Output the [x, y] coordinate of the center of the cell containing the given text.  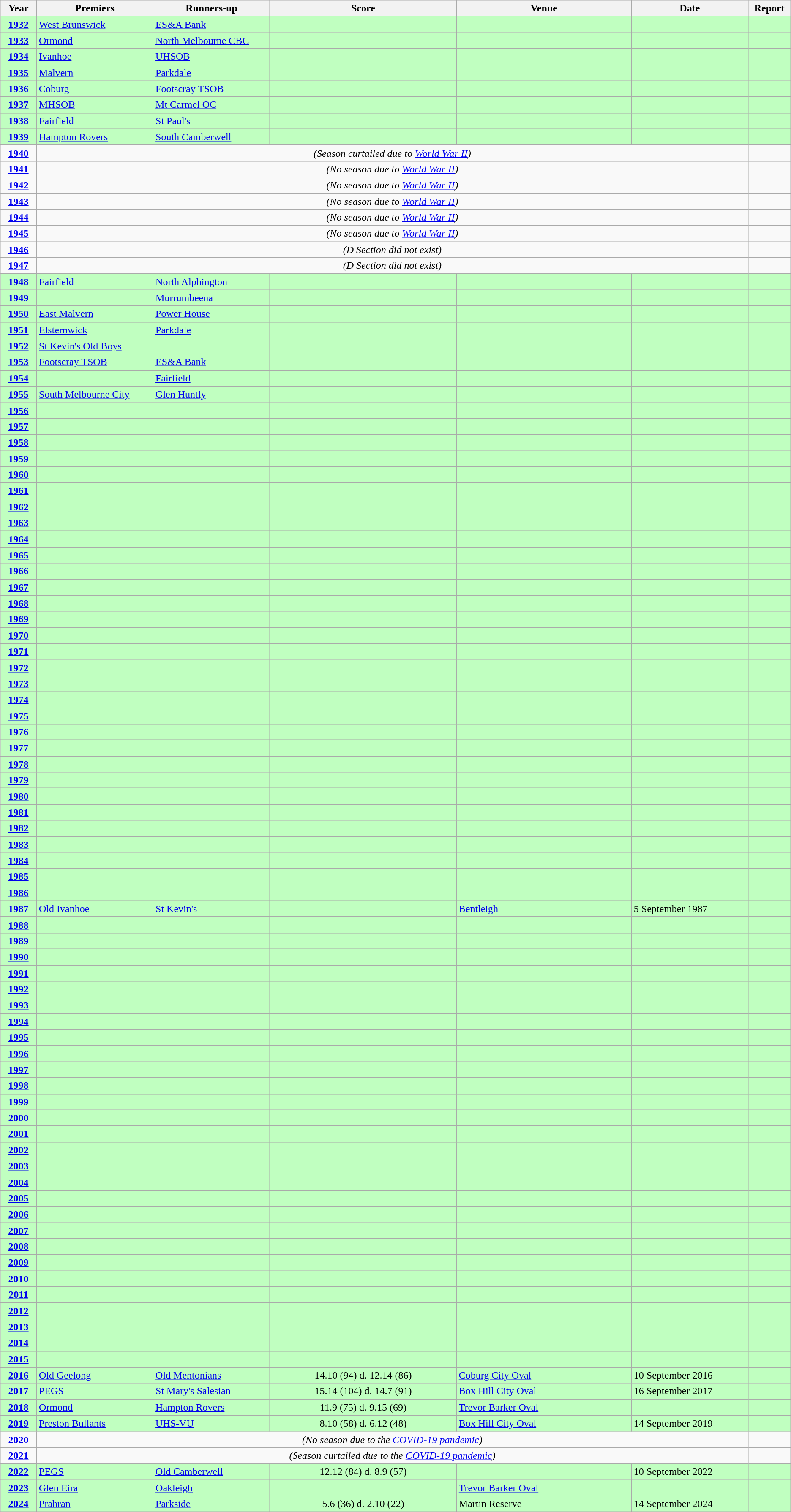
8.10 (58) d. 6.12 (48) [363, 1423]
Power House [212, 314]
1947 [19, 266]
5 September 1987 [690, 909]
Glen Huntly [212, 394]
Ivanhoe [95, 57]
1944 [19, 218]
Old Ivanhoe [95, 909]
2002 [19, 1150]
16 September 2017 [690, 1391]
1984 [19, 861]
1938 [19, 121]
Coburg City Oval [544, 1375]
1952 [19, 346]
2007 [19, 1231]
2021 [19, 1455]
1989 [19, 941]
1976 [19, 732]
Venue [544, 8]
1949 [19, 298]
1951 [19, 330]
1970 [19, 635]
1992 [19, 989]
2006 [19, 1214]
West Brunswick [95, 25]
1945 [19, 234]
2004 [19, 1182]
2024 [19, 1504]
1991 [19, 973]
1934 [19, 57]
1936 [19, 89]
1997 [19, 1070]
(Season curtailed due to the COVID-19 pandemic) [393, 1455]
Parkside [212, 1504]
1950 [19, 314]
Report [769, 8]
2011 [19, 1295]
2003 [19, 1166]
2005 [19, 1198]
St Paul's [212, 121]
1966 [19, 571]
1986 [19, 893]
1982 [19, 828]
1957 [19, 426]
1978 [19, 764]
1977 [19, 748]
2012 [19, 1311]
1975 [19, 716]
1988 [19, 925]
UHSOB [212, 57]
5.6 (36) d. 2.10 (22) [363, 1504]
Score [363, 8]
10 September 2022 [690, 1471]
1963 [19, 523]
St Kevin's [212, 909]
1973 [19, 684]
2013 [19, 1327]
St Mary's Salesian [212, 1391]
1995 [19, 1038]
1971 [19, 651]
2010 [19, 1279]
1985 [19, 877]
2014 [19, 1343]
1937 [19, 105]
North Melbourne CBC [212, 41]
2000 [19, 1118]
1967 [19, 587]
1979 [19, 780]
2015 [19, 1359]
North Alphington [212, 282]
1948 [19, 282]
1965 [19, 555]
14 September 2019 [690, 1423]
1974 [19, 700]
1993 [19, 1005]
1981 [19, 812]
2022 [19, 1471]
2020 [19, 1439]
1958 [19, 442]
1955 [19, 394]
2018 [19, 1407]
1996 [19, 1054]
Oakleigh [212, 1487]
Year [19, 8]
Coburg [95, 89]
(Season curtailed due to World War II) [393, 153]
1994 [19, 1022]
1941 [19, 169]
1946 [19, 250]
1942 [19, 185]
Elsternwick [95, 330]
2017 [19, 1391]
Martin Reserve [544, 1504]
2001 [19, 1134]
12.12 (84) d. 8.9 (57) [363, 1471]
Old Geelong [95, 1375]
Murrumbeena [212, 298]
Malvern [95, 73]
1940 [19, 153]
10 September 2016 [690, 1375]
1969 [19, 619]
Old Camberwell [212, 1471]
2008 [19, 1247]
1999 [19, 1102]
Old Mentonians [212, 1375]
(No season due to the COVID-19 pandemic) [393, 1439]
1972 [19, 667]
1987 [19, 909]
Glen Eira [95, 1487]
Premiers [95, 8]
Runners-up [212, 8]
1980 [19, 796]
1956 [19, 410]
1962 [19, 507]
1998 [19, 1086]
South Camberwell [212, 137]
1939 [19, 137]
1943 [19, 202]
15.14 (104) d. 14.7 (91) [363, 1391]
1959 [19, 458]
1968 [19, 603]
1964 [19, 539]
14.10 (94) d. 12.14 (86) [363, 1375]
St Kevin's Old Boys [95, 346]
Bentleigh [544, 909]
1954 [19, 378]
2019 [19, 1423]
Date [690, 8]
East Malvern [95, 314]
Preston Bullants [95, 1423]
14 September 2024 [690, 1504]
1932 [19, 25]
UHS-VU [212, 1423]
11.9 (75) d. 9.15 (69) [363, 1407]
1933 [19, 41]
2023 [19, 1487]
1935 [19, 73]
1961 [19, 491]
Prahran [95, 1504]
1990 [19, 957]
MHSOB [95, 105]
1953 [19, 362]
2009 [19, 1263]
1983 [19, 845]
1960 [19, 475]
Mt Carmel OC [212, 105]
2016 [19, 1375]
South Melbourne City [95, 394]
